Pinpoint the cell where the given text exists, returning its (x, y) midpoint coordinate. 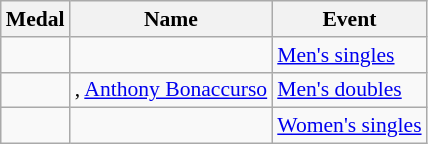
Name (172, 19)
Women's singles (349, 126)
Men's doubles (349, 90)
Men's singles (349, 55)
Medal (36, 19)
Event (349, 19)
, Anthony Bonaccurso (172, 90)
